Determine the (x, y) coordinate at the center of the cell enclosing the given text.  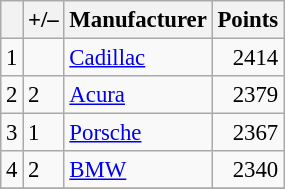
Acura (138, 95)
Porsche (138, 133)
BMW (138, 170)
Manufacturer (138, 20)
Cadillac (138, 58)
2340 (248, 170)
2414 (248, 58)
Points (248, 20)
4 (12, 170)
3 (12, 133)
2367 (248, 133)
+/– (44, 20)
2379 (248, 95)
